Detect which cell encompasses the target text, then output its [x, y] center coordinate. 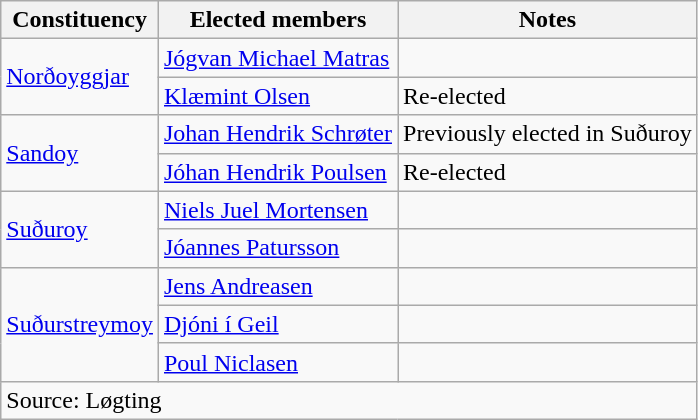
Suðurstreymoy [80, 324]
Jens Andreasen [278, 286]
Elected members [278, 20]
Poul Niclasen [278, 362]
Johan Hendrik Schrøter [278, 134]
Niels Juel Mortensen [278, 210]
Constituency [80, 20]
Jógvan Michael Matras [278, 58]
Previously elected in Suðuroy [548, 134]
Suðuroy [80, 229]
Source: Løgting [349, 400]
Klæmint Olsen [278, 96]
Sandoy [80, 153]
Jóannes Patursson [278, 248]
Djóni í Geil [278, 324]
Jóhan Hendrik Poulsen [278, 172]
Norðoyggjar [80, 77]
Notes [548, 20]
